Extract the [X, Y] coordinate from the center of the cell holding the provided text.  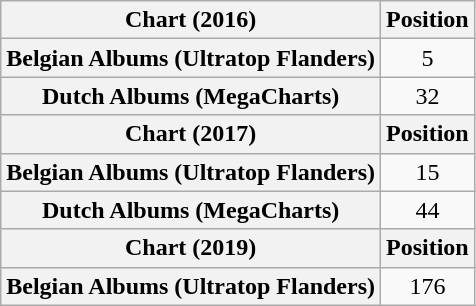
Chart (2017) [191, 134]
15 [428, 172]
32 [428, 96]
44 [428, 210]
Chart (2016) [191, 20]
Chart (2019) [191, 248]
5 [428, 58]
176 [428, 286]
